Identify which cell holds the provided text, then report its [X, Y] central coordinate. 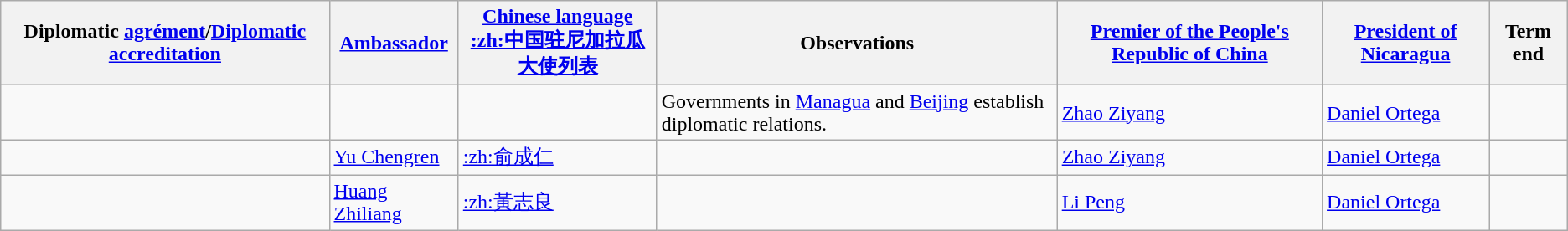
Term end [1529, 44]
Governments in Managua and Beijing establish diplomatic relations. [857, 112]
President of Nicaragua [1406, 44]
Li Peng [1189, 203]
Ambassador [394, 44]
Chinese language:zh:中国驻尼加拉瓜大使列表 [558, 44]
Premier of the People's Republic of China [1189, 44]
:zh:黃志良 [558, 203]
Huang Zhiliang [394, 203]
Observations [857, 44]
Diplomatic agrément/Diplomatic accreditation [165, 44]
Yu Chengren [394, 157]
:zh:俞成仁 [558, 157]
